Find where the given text appears and provide that cell's center as (X, Y) coordinate. 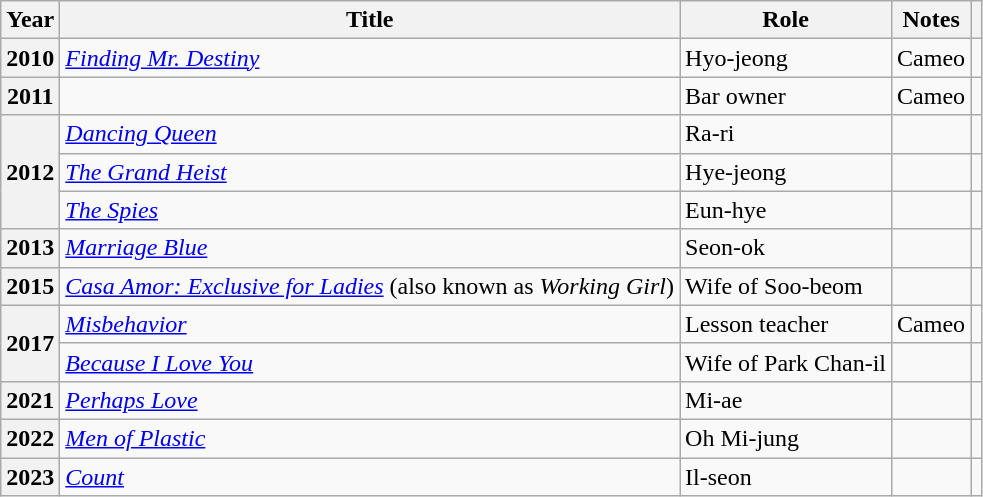
2013 (30, 248)
Title (370, 20)
2021 (30, 400)
2023 (30, 477)
Role (786, 20)
Casa Amor: Exclusive for Ladies (also known as Working Girl) (370, 286)
Eun-hye (786, 210)
2011 (30, 96)
Count (370, 477)
2010 (30, 58)
Oh Mi-jung (786, 438)
Wife of Park Chan-il (786, 362)
Ra-ri (786, 134)
Notes (932, 20)
Hyo-jeong (786, 58)
2015 (30, 286)
Misbehavior (370, 324)
Il-seon (786, 477)
Because I Love You (370, 362)
Lesson teacher (786, 324)
Wife of Soo-beom (786, 286)
Mi-ae (786, 400)
Perhaps Love (370, 400)
2012 (30, 172)
Men of Plastic (370, 438)
The Spies (370, 210)
2022 (30, 438)
Hye-jeong (786, 172)
Year (30, 20)
Dancing Queen (370, 134)
Marriage Blue (370, 248)
Bar owner (786, 96)
Seon-ok (786, 248)
Finding Mr. Destiny (370, 58)
The Grand Heist (370, 172)
2017 (30, 343)
